Scan for the cell matching the given text and deliver its [x, y] coordinate at center. 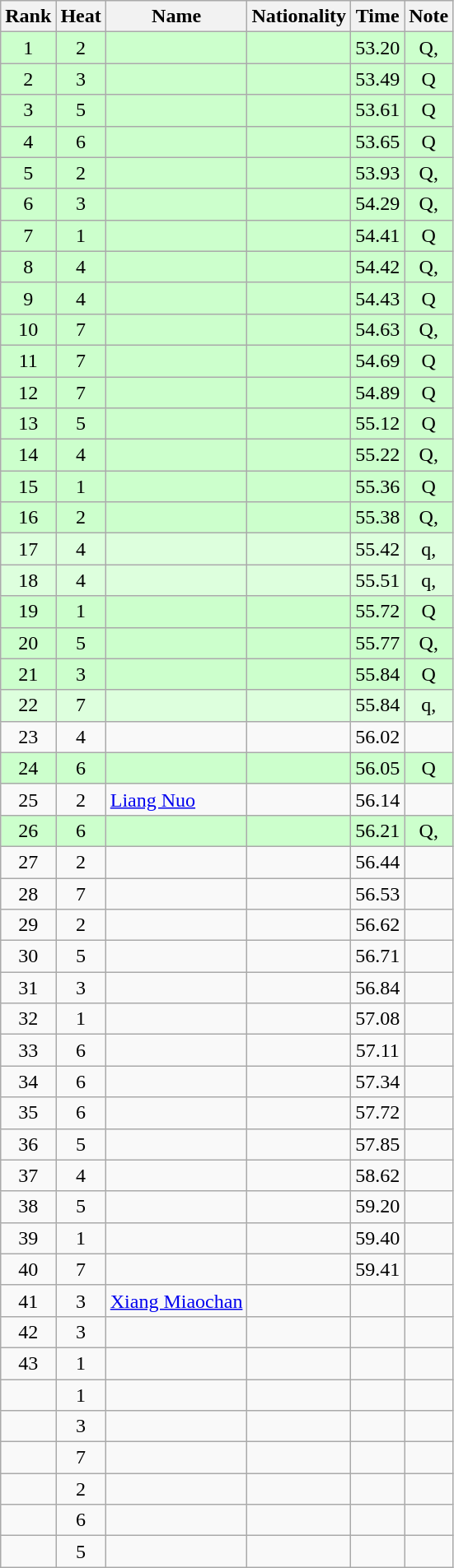
Time [377, 16]
56.71 [377, 956]
Rank [28, 16]
42 [28, 1332]
55.36 [377, 486]
59.40 [377, 1238]
43 [28, 1363]
21 [28, 674]
38 [28, 1207]
55.42 [377, 549]
13 [28, 424]
Liang Nuo [176, 799]
8 [28, 267]
55.77 [377, 643]
32 [28, 1019]
54.69 [377, 361]
59.41 [377, 1269]
56.21 [377, 831]
56.14 [377, 799]
23 [28, 737]
25 [28, 799]
19 [28, 612]
17 [28, 549]
16 [28, 518]
57.11 [377, 1050]
54.29 [377, 204]
59.20 [377, 1207]
55.12 [377, 424]
56.53 [377, 893]
22 [28, 705]
55.38 [377, 518]
14 [28, 455]
31 [28, 988]
54.43 [377, 298]
54.89 [377, 393]
36 [28, 1144]
54.42 [377, 267]
55.22 [377, 455]
53.49 [377, 79]
18 [28, 580]
20 [28, 643]
55.72 [377, 612]
34 [28, 1082]
15 [28, 486]
53.20 [377, 48]
24 [28, 768]
56.05 [377, 768]
39 [28, 1238]
56.84 [377, 988]
33 [28, 1050]
37 [28, 1175]
27 [28, 862]
30 [28, 956]
Xiang Miaochan [176, 1300]
56.02 [377, 737]
53.61 [377, 110]
35 [28, 1113]
Nationality [299, 16]
10 [28, 329]
11 [28, 361]
41 [28, 1300]
55.51 [377, 580]
54.63 [377, 329]
57.08 [377, 1019]
58.62 [377, 1175]
57.72 [377, 1113]
57.34 [377, 1082]
Name [176, 16]
12 [28, 393]
54.41 [377, 235]
29 [28, 925]
40 [28, 1269]
56.44 [377, 862]
9 [28, 298]
57.85 [377, 1144]
56.62 [377, 925]
53.65 [377, 142]
28 [28, 893]
53.93 [377, 173]
Heat [81, 16]
26 [28, 831]
Note [428, 16]
